Provide the [x, y] coordinate of the cell's center where the given text is located.  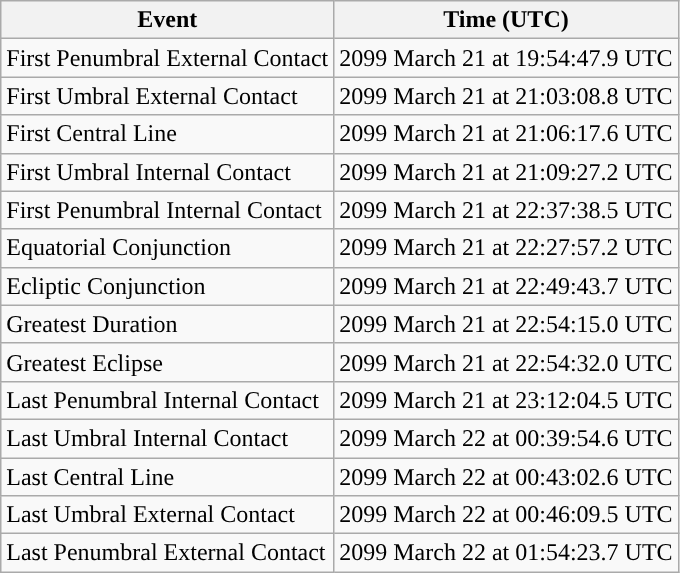
2099 March 21 at 22:54:15.0 UTC [506, 324]
First Umbral Internal Contact [168, 172]
2099 March 21 at 22:54:32.0 UTC [506, 362]
2099 March 22 at 00:46:09.5 UTC [506, 515]
Ecliptic Conjunction [168, 286]
First Penumbral External Contact [168, 58]
2099 March 21 at 22:49:43.7 UTC [506, 286]
First Central Line [168, 134]
2099 March 22 at 00:39:54.6 UTC [506, 438]
Time (UTC) [506, 20]
2099 March 21 at 21:06:17.6 UTC [506, 134]
First Umbral External Contact [168, 96]
2099 March 21 at 22:27:57.2 UTC [506, 248]
Last Penumbral Internal Contact [168, 400]
Equatorial Conjunction [168, 248]
Greatest Eclipse [168, 362]
2099 March 22 at 00:43:02.6 UTC [506, 477]
Last Penumbral External Contact [168, 553]
Last Central Line [168, 477]
2099 March 22 at 01:54:23.7 UTC [506, 553]
2099 March 21 at 23:12:04.5 UTC [506, 400]
Last Umbral Internal Contact [168, 438]
2099 March 21 at 21:09:27.2 UTC [506, 172]
2099 March 21 at 21:03:08.8 UTC [506, 96]
First Penumbral Internal Contact [168, 210]
Greatest Duration [168, 324]
2099 March 21 at 19:54:47.9 UTC [506, 58]
Last Umbral External Contact [168, 515]
Event [168, 20]
2099 March 21 at 22:37:38.5 UTC [506, 210]
